Search for the cell housing the specified text and yield its [X, Y] center coordinate. 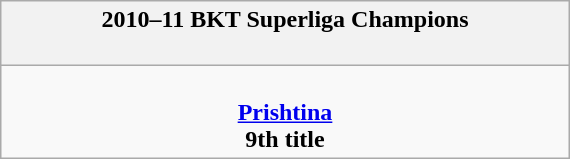
Prishtina9th title [284, 112]
2010–11 BKT Superliga Champions [284, 34]
